Return [X, Y] of the center of cell containing provided text 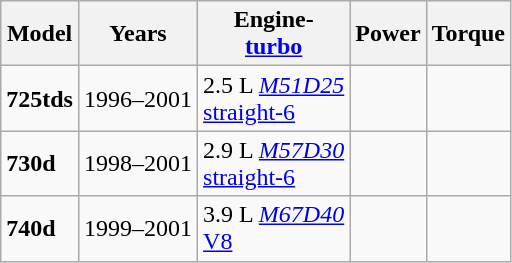
Engine- turbo [274, 34]
Power [388, 34]
Torque [468, 34]
725tds [40, 98]
730d [40, 164]
2.9 L M57D30 straight-6 [274, 164]
1996–2001 [138, 98]
2.5 L M51D25 straight-6 [274, 98]
1998–2001 [138, 164]
1999–2001 [138, 228]
Model [40, 34]
Years [138, 34]
740d [40, 228]
3.9 L M67D40 V8 [274, 228]
